Detect which cell encompasses the target text, then output its [X, Y] center coordinate. 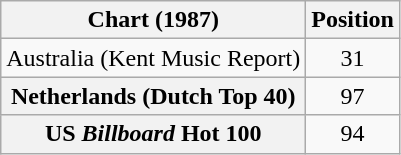
Chart (1987) [154, 20]
US Billboard Hot 100 [154, 134]
94 [353, 134]
97 [353, 96]
Australia (Kent Music Report) [154, 58]
Netherlands (Dutch Top 40) [154, 96]
31 [353, 58]
Position [353, 20]
